Detect which cell encompasses the target text, then output its (x, y) center coordinate. 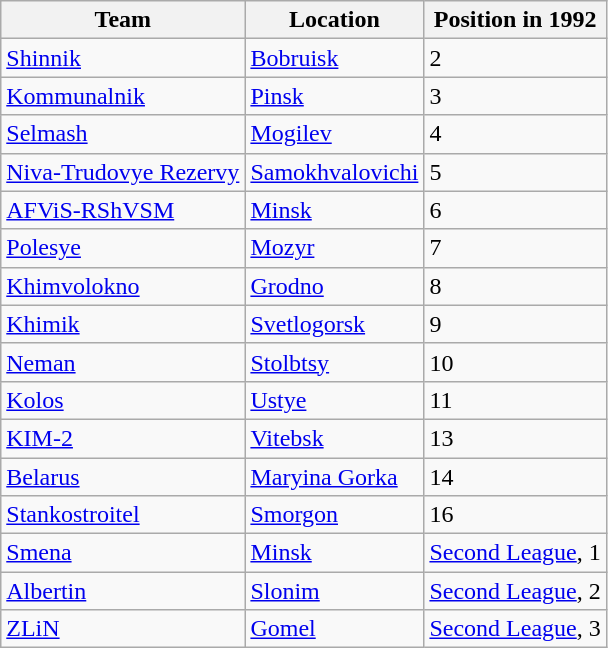
Maryina Gorka (334, 477)
2 (515, 58)
Kolos (123, 400)
9 (515, 324)
Khimik (123, 324)
Selmash (123, 134)
Kommunalnik (123, 96)
Vitebsk (334, 438)
11 (515, 400)
Slonim (334, 591)
Position in 1992 (515, 20)
Albertin (123, 591)
Grodno (334, 286)
14 (515, 477)
Khimvolokno (123, 286)
8 (515, 286)
Neman (123, 362)
Shinnik (123, 58)
Second League, 1 (515, 553)
Samokhvalovichi (334, 172)
6 (515, 210)
KIM-2 (123, 438)
Stolbtsy (334, 362)
Team (123, 20)
10 (515, 362)
Smorgon (334, 515)
Location (334, 20)
Gomel (334, 629)
Mogilev (334, 134)
Ustye (334, 400)
Polesye (123, 248)
7 (515, 248)
16 (515, 515)
Pinsk (334, 96)
AFViS-RShVSM (123, 210)
4 (515, 134)
Stankostroitel (123, 515)
Bobruisk (334, 58)
Second League, 3 (515, 629)
13 (515, 438)
3 (515, 96)
Belarus (123, 477)
5 (515, 172)
Svetlogorsk (334, 324)
Mozyr (334, 248)
Smena (123, 553)
Niva-Trudovye Rezervy (123, 172)
Second League, 2 (515, 591)
ZLiN (123, 629)
